From the cell containing the given text, extract its center point as [X, Y] coordinate. 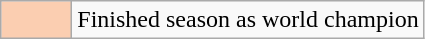
Finished season as world champion [248, 20]
